Detect which cell encompasses the target text, then output its [x, y] center coordinate. 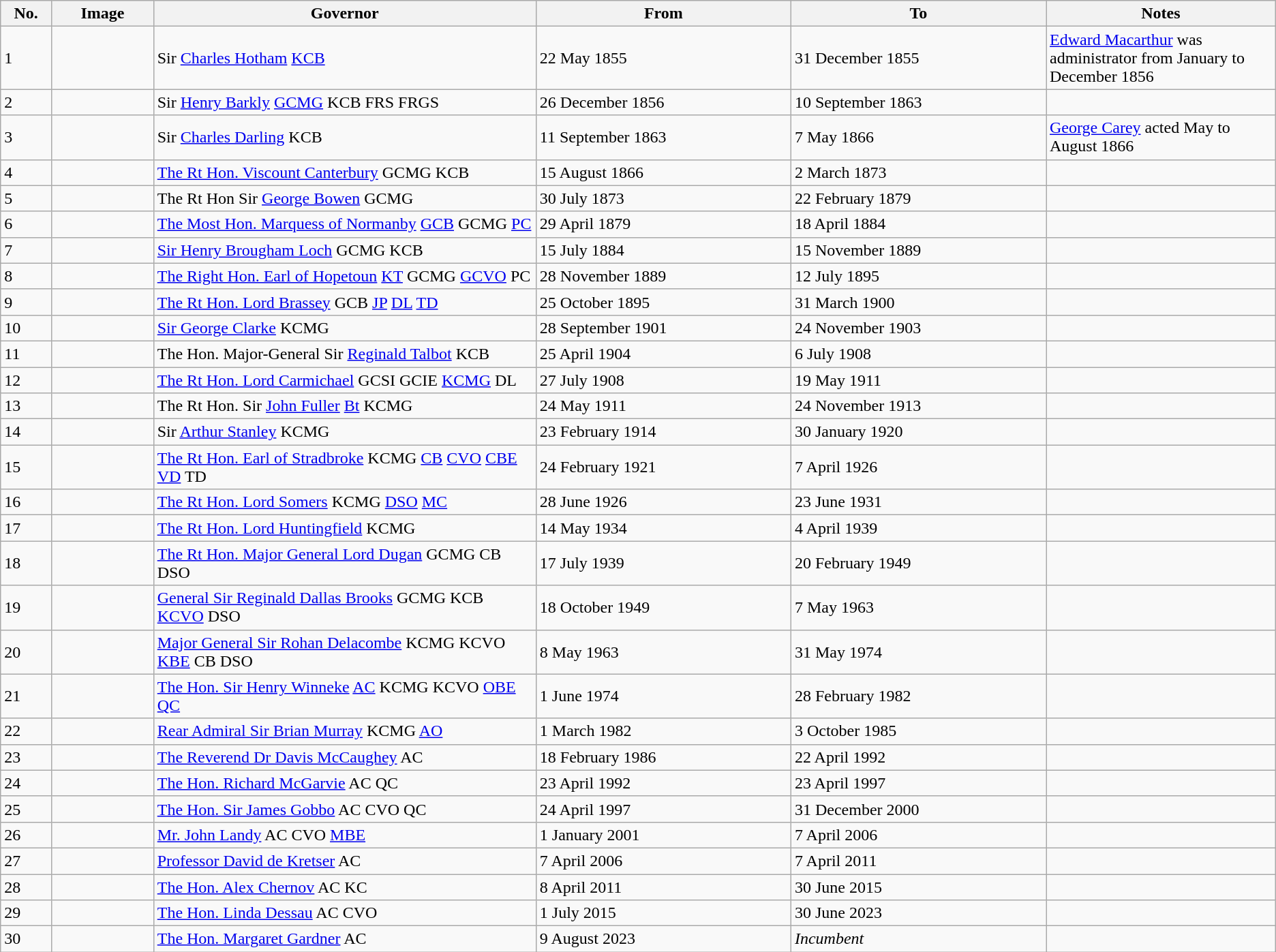
From [663, 14]
31 March 1900 [918, 302]
28 September 1901 [663, 328]
The Rt Hon Sir George Bowen GCMG [345, 198]
20 [26, 651]
24 February 1921 [663, 467]
The Rt Hon. Lord Huntingfield KCMG [345, 528]
27 July 1908 [663, 380]
19 May 1911 [918, 380]
4 April 1939 [918, 528]
7 May 1963 [918, 608]
10 September 1863 [918, 102]
27 [26, 861]
9 August 2023 [663, 939]
30 July 1873 [663, 198]
The Hon. Sir Henry Winneke AC KCMG KCVO OBE QC [345, 696]
The Rt Hon. Earl of Stradbroke KCMG CB CVO CBE VD TD [345, 467]
22 May 1855 [663, 58]
Notes [1160, 14]
The Rt Hon. Lord Brassey GCB JP DL TD [345, 302]
17 [26, 528]
14 May 1934 [663, 528]
11 September 1863 [663, 138]
1 January 2001 [663, 835]
Major General Sir Rohan Delacombe KCMG KCVO KBE CB DSO [345, 651]
8 [26, 276]
To [918, 14]
23 April 1992 [663, 783]
23 June 1931 [918, 502]
14 [26, 432]
The Reverend Dr Davis McCaughey AC [345, 757]
The Most Hon. Marquess of Normanby GCB GCMG PC [345, 224]
The Hon. Alex Chernov AC KC [345, 887]
3 [26, 138]
Edward Macarthur was administrator from January to December 1856 [1160, 58]
The Rt Hon. Sir John Fuller Bt KCMG [345, 406]
23 [26, 757]
8 May 1963 [663, 651]
16 [26, 502]
Sir Arthur Stanley KCMG [345, 432]
30 June 2023 [918, 913]
Image [103, 14]
Incumbent [918, 939]
15 July 1884 [663, 250]
5 [26, 198]
22 April 1992 [918, 757]
4 [26, 172]
No. [26, 14]
12 July 1895 [918, 276]
17 July 1939 [663, 563]
Sir Charles Hotham KCB [345, 58]
Mr. John Landy AC CVO MBE [345, 835]
29 [26, 913]
15 November 1889 [918, 250]
23 February 1914 [663, 432]
The Rt Hon. Major General Lord Dugan GCMG CB DSO [345, 563]
The Hon. Richard McGarvie AC QC [345, 783]
1 June 1974 [663, 696]
7 May 1866 [918, 138]
The Rt Hon. Lord Somers KCMG DSO MC [345, 502]
Governor [345, 14]
7 [26, 250]
28 [26, 887]
15 [26, 467]
22 February 1879 [918, 198]
25 October 1895 [663, 302]
18 February 1986 [663, 757]
6 July 1908 [918, 354]
The Rt Hon. Lord Carmichael GCSI GCIE KCMG DL [345, 380]
31 December 1855 [918, 58]
31 May 1974 [918, 651]
24 November 1913 [918, 406]
The Hon. Sir James Gobbo AC CVO QC [345, 809]
30 January 1920 [918, 432]
24 [26, 783]
The Hon. Major-General Sir Reginald Talbot KCB [345, 354]
The Hon. Margaret Gardner AC [345, 939]
Sir George Clarke KCMG [345, 328]
25 April 1904 [663, 354]
15 August 1866 [663, 172]
24 May 1911 [663, 406]
The Right Hon. Earl of Hopetoun KT GCMG GCVO PC [345, 276]
20 February 1949 [918, 563]
Professor David de Kretser AC [345, 861]
29 April 1879 [663, 224]
The Hon. Linda Dessau AC CVO [345, 913]
26 December 1856 [663, 102]
28 June 1926 [663, 502]
1 March 1982 [663, 731]
12 [26, 380]
30 June 2015 [918, 887]
19 [26, 608]
Rear Admiral Sir Brian Murray KCMG AO [345, 731]
7 April 1926 [918, 467]
Sir Charles Darling KCB [345, 138]
31 December 2000 [918, 809]
10 [26, 328]
18 April 1884 [918, 224]
22 [26, 731]
18 [26, 563]
2 March 1873 [918, 172]
General Sir Reginald Dallas Brooks GCMG KCB KCVO DSO [345, 608]
18 October 1949 [663, 608]
28 November 1889 [663, 276]
28 February 1982 [918, 696]
Sir Henry Brougham Loch GCMG KCB [345, 250]
1 July 2015 [663, 913]
George Carey acted May to August 1866 [1160, 138]
30 [26, 939]
The Rt Hon. Viscount Canterbury GCMG KCB [345, 172]
9 [26, 302]
1 [26, 58]
23 April 1997 [918, 783]
3 October 1985 [918, 731]
Sir Henry Barkly GCMG KCB FRS FRGS [345, 102]
2 [26, 102]
13 [26, 406]
6 [26, 224]
11 [26, 354]
26 [26, 835]
24 April 1997 [663, 809]
7 April 2011 [918, 861]
8 April 2011 [663, 887]
21 [26, 696]
25 [26, 809]
24 November 1903 [918, 328]
